Scan for the cell matching the given text and deliver its [X, Y] coordinate at center. 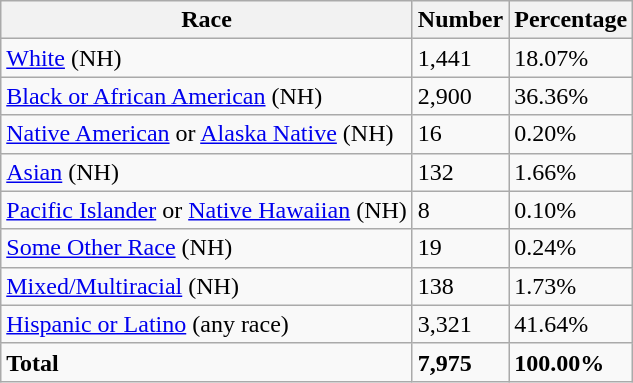
Race [207, 20]
8 [460, 210]
1,441 [460, 58]
Asian (NH) [207, 172]
1.66% [571, 172]
132 [460, 172]
Native American or Alaska Native (NH) [207, 134]
Total [207, 362]
Hispanic or Latino (any race) [207, 324]
36.36% [571, 96]
Mixed/Multiracial (NH) [207, 286]
Percentage [571, 20]
18.07% [571, 58]
0.10% [571, 210]
16 [460, 134]
41.64% [571, 324]
2,900 [460, 96]
Pacific Islander or Native Hawaiian (NH) [207, 210]
7,975 [460, 362]
Black or African American (NH) [207, 96]
3,321 [460, 324]
1.73% [571, 286]
Number [460, 20]
138 [460, 286]
White (NH) [207, 58]
0.20% [571, 134]
100.00% [571, 362]
19 [460, 248]
Some Other Race (NH) [207, 248]
0.24% [571, 248]
